Search for the cell housing the specified text and yield its [X, Y] center coordinate. 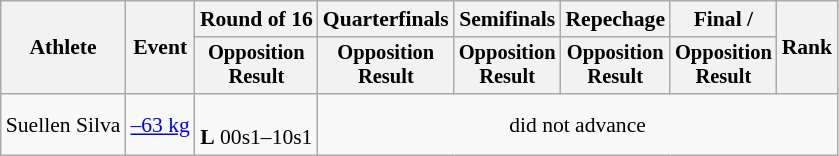
Suellen Silva [64, 124]
Semifinals [508, 19]
Quarterfinals [386, 19]
Round of 16 [256, 19]
L 00s1–10s1 [256, 124]
–63 kg [160, 124]
did not advance [578, 124]
Final / [724, 19]
Repechage [615, 19]
Rank [808, 48]
Event [160, 48]
Athlete [64, 48]
